For the text-containing cell, return its midpoint in (x, y) coordinate format. 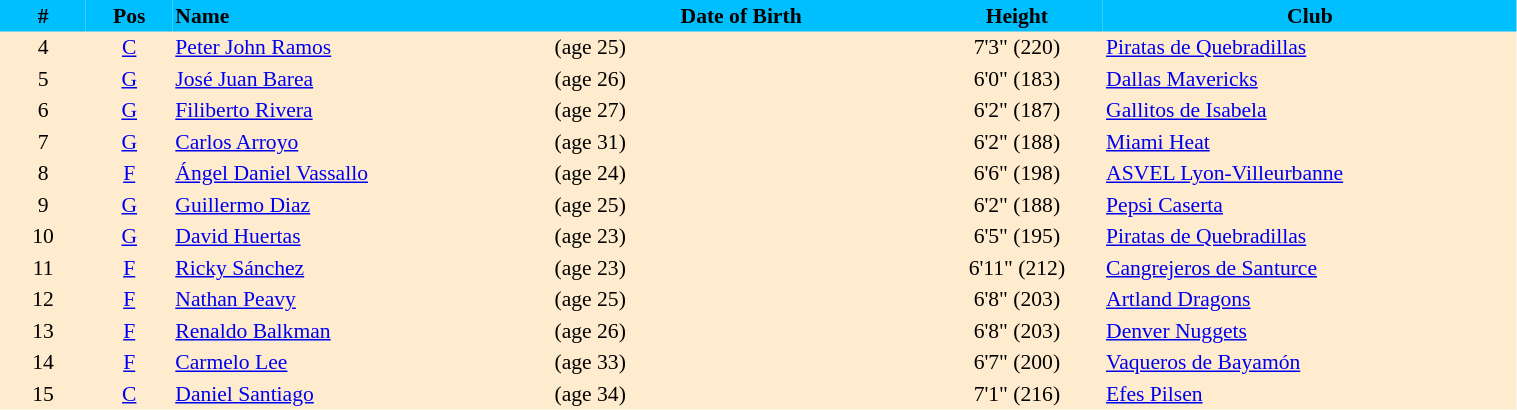
13 (43, 331)
5 (43, 79)
Peter John Ramos (362, 48)
7'1" (216) (1017, 394)
7'3" (220) (1017, 48)
Cangrejeros de Santurce (1310, 268)
Denver Nuggets (1310, 331)
Artland Dragons (1310, 300)
Club (1310, 16)
14 (43, 362)
Renaldo Balkman (362, 331)
6'7" (200) (1017, 362)
Height (1017, 16)
Ricky Sánchez (362, 268)
Daniel Santiago (362, 394)
6'5" (195) (1017, 236)
Filiberto Rivera (362, 110)
Name (362, 16)
Efes Pilsen (1310, 394)
Dallas Mavericks (1310, 79)
6 (43, 110)
# (43, 16)
10 (43, 236)
9 (43, 205)
6'6" (198) (1017, 174)
ASVEL Lyon-Villeurbanne (1310, 174)
6'2" (187) (1017, 110)
8 (43, 174)
4 (43, 48)
Carmelo Lee (362, 362)
Pos (129, 16)
Guillermo Diaz (362, 205)
José Juan Barea (362, 79)
Nathan Peavy (362, 300)
Pepsi Caserta (1310, 205)
15 (43, 394)
Carlos Arroyo (362, 142)
(age 31) (742, 142)
Miami Heat (1310, 142)
Ángel Daniel Vassallo (362, 174)
11 (43, 268)
(age 33) (742, 362)
Date of Birth (742, 16)
6'11" (212) (1017, 268)
David Huertas (362, 236)
Vaqueros de Bayamón (1310, 362)
(age 24) (742, 174)
7 (43, 142)
(age 34) (742, 394)
(age 27) (742, 110)
6'0" (183) (1017, 79)
Gallitos de Isabela (1310, 110)
12 (43, 300)
